Provide the [x, y] coordinate of the cell's center where the given text is located.  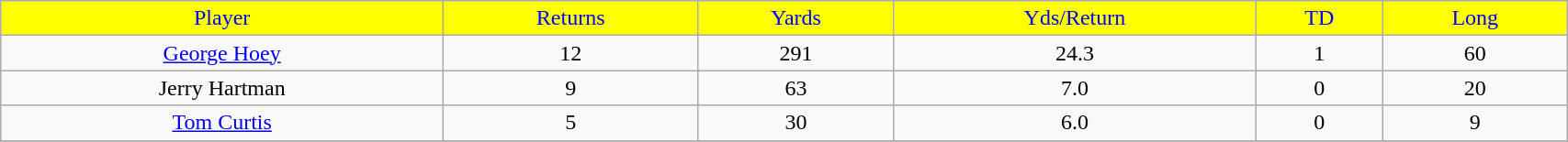
24.3 [1075, 53]
12 [571, 53]
6.0 [1075, 123]
1 [1319, 53]
Jerry Hartman [222, 88]
30 [795, 123]
7.0 [1075, 88]
George Hoey [222, 53]
Returns [571, 18]
TD [1319, 18]
Player [222, 18]
291 [795, 53]
Long [1475, 18]
63 [795, 88]
Yards [795, 18]
Yds/Return [1075, 18]
5 [571, 123]
Tom Curtis [222, 123]
60 [1475, 53]
20 [1475, 88]
